Return the [X, Y] coordinate for the center point of the cell that contains the specified text.  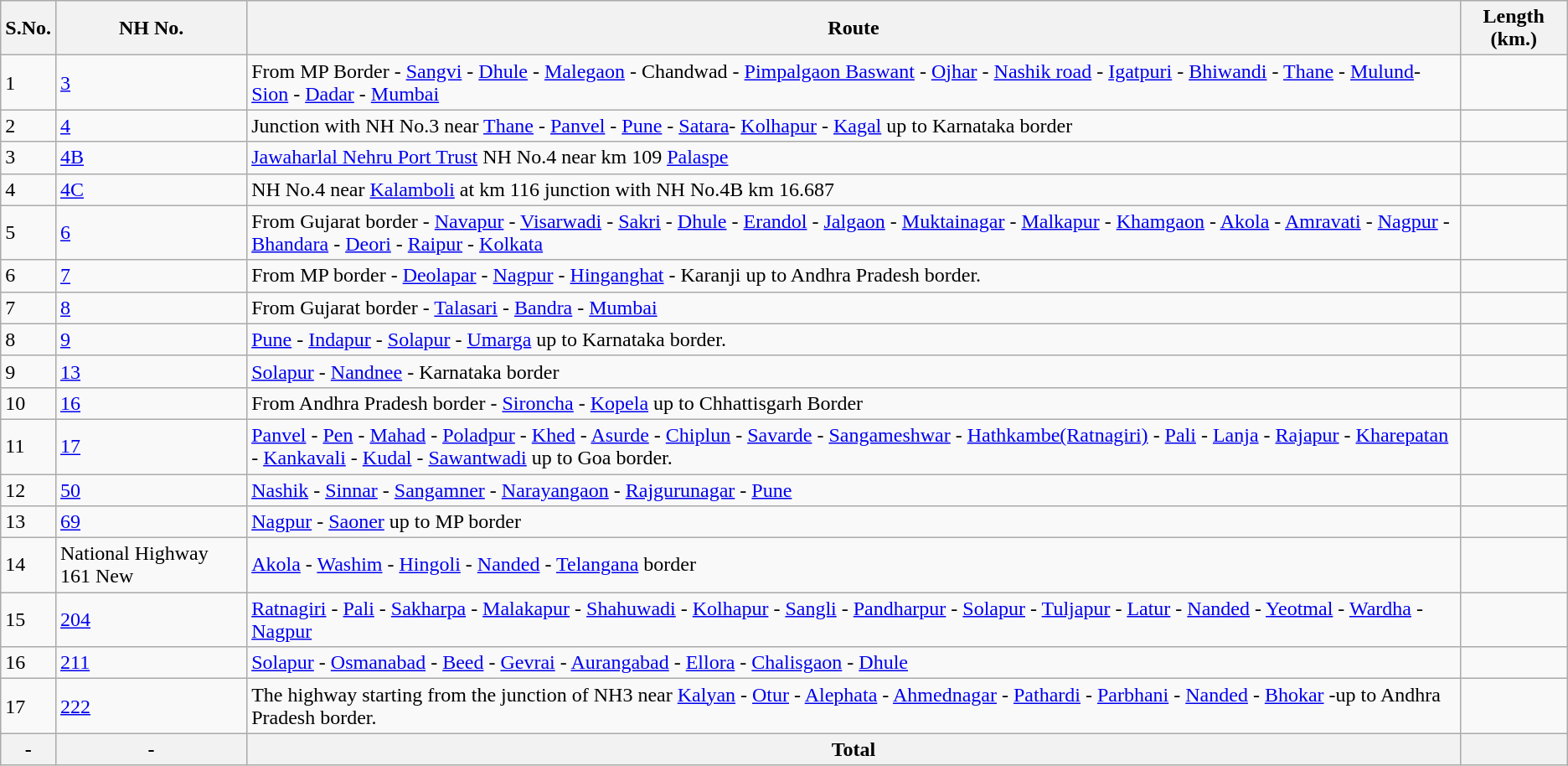
69 [151, 522]
222 [151, 706]
Solapur - Osmanabad - Beed - Gevrai - Aurangabad - Ellora - Chalisgaon - Dhule [854, 663]
Nagpur - Saoner up to MP border [854, 522]
1 [28, 82]
204 [151, 620]
Nashik - Sinnar - Sangamner - Narayangaon - Rajgurunagar - Pune [854, 490]
Solapur - Nandnee - Karnataka border [854, 371]
Akola - Washim - Hingoli - Nanded - Telangana border [854, 565]
From Gujarat border - Talasari - Bandra - Mumbai [854, 308]
Junction with NH No.3 near Thane - Panvel - Pune - Satara- Kolhapur - Kagal up to Karnataka border [854, 126]
NH No. [151, 28]
From MP border - Deolapar - Nagpur - Hinganghat - Karanji up to Andhra Pradesh border. [854, 276]
12 [28, 490]
11 [28, 446]
National Highway 161 New [151, 565]
S.No. [28, 28]
211 [151, 663]
14 [28, 565]
50 [151, 490]
15 [28, 620]
Jawaharlal Nehru Port Trust NH No.4 near km 109 Palaspe [854, 158]
Total [854, 749]
Pune - Indapur - Solapur - Umarga up to Karnataka border. [854, 339]
4B [151, 158]
10 [28, 403]
Route [854, 28]
4C [151, 189]
From Andhra Pradesh border - Sironcha - Kopela up to Chhattisgarh Border [854, 403]
5 [28, 233]
2 [28, 126]
NH No.4 near Kalamboli at km 116 junction with NH No.4B km 16.687 [854, 189]
Length (km.) [1514, 28]
